Scan for the cell matching the given text and deliver its [x, y] coordinate at center. 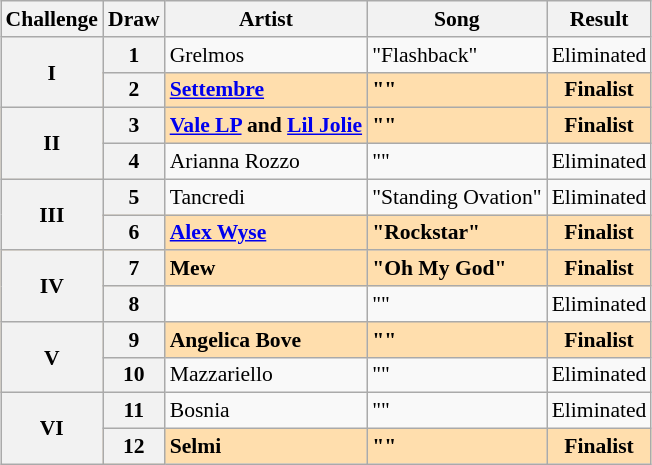
9 [134, 340]
Selmi [266, 447]
Angelica Bove [266, 340]
11 [134, 411]
8 [134, 304]
"Flashback" [456, 55]
Draw [134, 19]
Alex Wyse [266, 233]
III [52, 214]
V [52, 358]
Tancredi [266, 197]
2 [134, 90]
Mazzariello [266, 375]
IV [52, 286]
Challenge [52, 19]
1 [134, 55]
Bosnia [266, 411]
Vale LP and Lil Jolie [266, 126]
7 [134, 269]
12 [134, 447]
I [52, 72]
Settembre [266, 90]
5 [134, 197]
"Rockstar" [456, 233]
Arianna Rozzo [266, 162]
"Standing Ovation" [456, 197]
Grelmos [266, 55]
VI [52, 428]
3 [134, 126]
II [52, 144]
10 [134, 375]
4 [134, 162]
Song [456, 19]
Artist [266, 19]
Mew [266, 269]
"Oh My God" [456, 269]
Result [600, 19]
6 [134, 233]
